Return (x, y) of the center of cell containing provided text 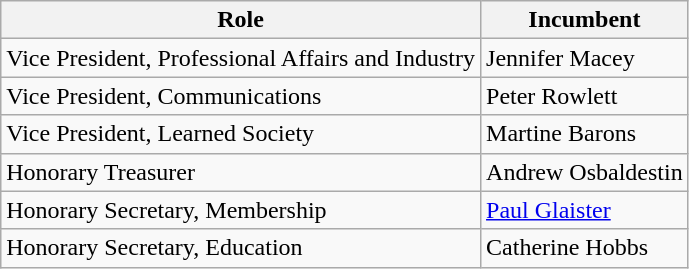
Jennifer Macey (585, 58)
Peter Rowlett (585, 96)
Catherine Hobbs (585, 248)
Honorary Secretary, Education (241, 248)
Martine Barons (585, 134)
Honorary Treasurer (241, 172)
Andrew Osbaldestin (585, 172)
Role (241, 20)
Vice President, Learned Society (241, 134)
Incumbent (585, 20)
Vice President, Communications (241, 96)
Honorary Secretary, Membership (241, 210)
Vice President, Professional Affairs and Industry (241, 58)
Paul Glaister (585, 210)
